Locate the cell with the specified text and output its [X, Y] center coordinate. 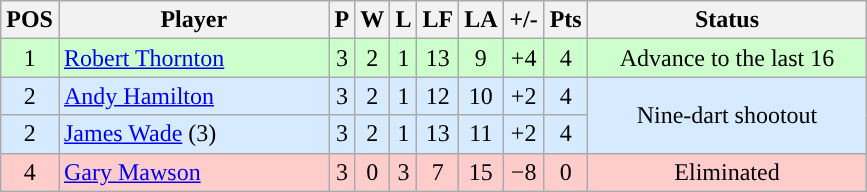
10 [481, 96]
Status [727, 20]
Advance to the last 16 [727, 58]
12 [438, 96]
Eliminated [727, 172]
Robert Thornton [194, 58]
LF [438, 20]
POS [30, 20]
+/- [524, 20]
11 [481, 134]
P [342, 20]
7 [438, 172]
15 [481, 172]
Gary Mawson [194, 172]
9 [481, 58]
James Wade (3) [194, 134]
W [372, 20]
+4 [524, 58]
−8 [524, 172]
L [404, 20]
Andy Hamilton [194, 96]
Nine-dart shootout [727, 115]
Pts [566, 20]
Player [194, 20]
LA [481, 20]
